Scan for the cell matching the given text and deliver its [X, Y] coordinate at center. 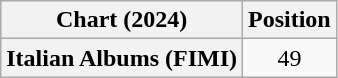
Position [290, 20]
Chart (2024) [122, 20]
49 [290, 58]
Italian Albums (FIMI) [122, 58]
